Extract the [x, y] coordinate from the center of the cell holding the provided text.  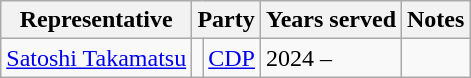
Representative [96, 20]
Years served [330, 20]
Satoshi Takamatsu [96, 58]
CDP [232, 58]
2024 – [330, 58]
Party [226, 20]
Notes [436, 20]
